For the text-containing cell, return its midpoint in [x, y] coordinate format. 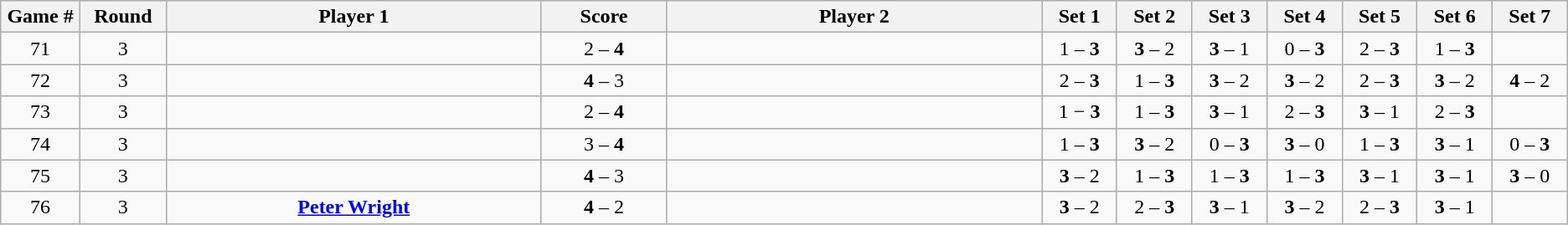
Round [122, 17]
73 [40, 112]
1 − 3 [1080, 112]
71 [40, 49]
Player 1 [353, 17]
Set 7 [1529, 17]
75 [40, 176]
Set 6 [1455, 17]
Game # [40, 17]
Player 2 [854, 17]
Set 2 [1154, 17]
Peter Wright [353, 207]
3 – 4 [603, 144]
Score [603, 17]
Set 4 [1305, 17]
Set 5 [1380, 17]
Set 1 [1080, 17]
Set 3 [1230, 17]
72 [40, 80]
76 [40, 207]
74 [40, 144]
